Determine the (x, y) coordinate at the center of the cell enclosing the given text.  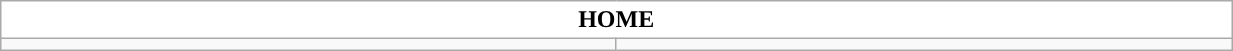
HOME (616, 20)
